Return the [X, Y] coordinate for the center point of the cell that contains the specified text.  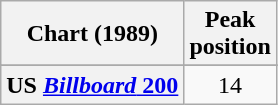
14 [230, 85]
Peakposition [230, 34]
Chart (1989) [92, 34]
US Billboard 200 [92, 85]
